Search for the cell housing the specified text and yield its [x, y] center coordinate. 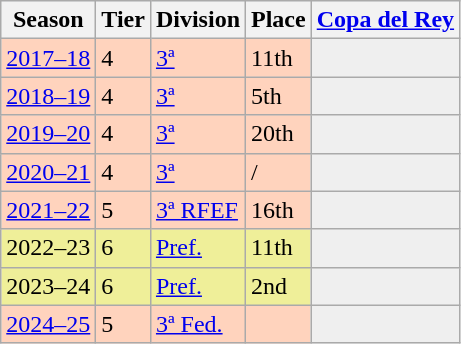
Place [279, 20]
2021–22 [48, 210]
2nd [279, 286]
2020–21 [48, 172]
2018–19 [48, 96]
3ª RFEF [198, 210]
2022–23 [48, 248]
5th [279, 96]
/ [279, 172]
Season [48, 20]
2019–20 [48, 134]
Tier [124, 20]
Copa del Rey [385, 20]
16th [279, 210]
2023–24 [48, 286]
3ª Fed. [198, 324]
2024–25 [48, 324]
20th [279, 134]
Division [198, 20]
2017–18 [48, 58]
